Return (X, Y) of the center of cell containing provided text 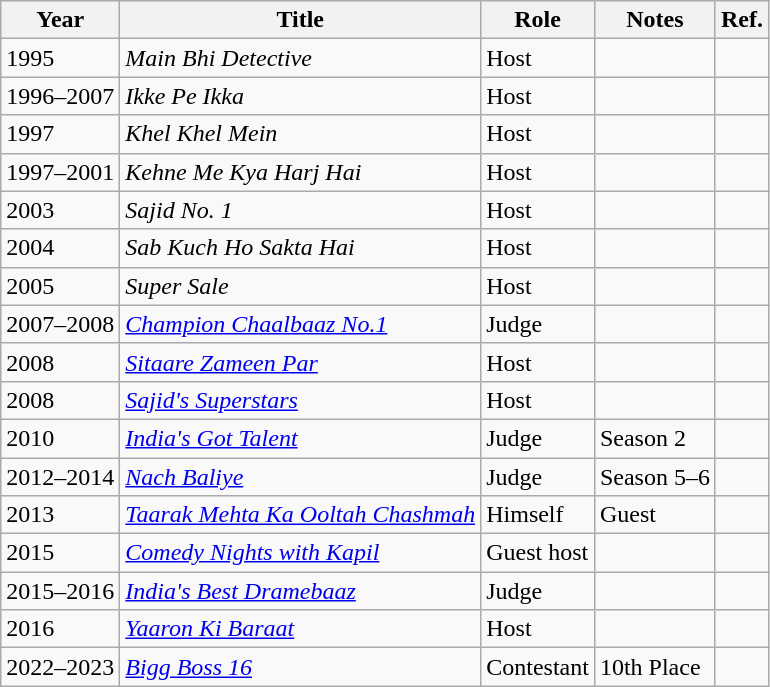
Season 5–6 (654, 477)
1995 (60, 58)
Contestant (538, 667)
2016 (60, 629)
Role (538, 20)
Sajid No. 1 (300, 210)
India's Best Dramebaaz (300, 591)
1997 (60, 134)
Main Bhi Detective (300, 58)
Title (300, 20)
India's Got Talent (300, 438)
Ikke Pe Ikka (300, 96)
2003 (60, 210)
Kehne Me Kya Harj Hai (300, 172)
2004 (60, 248)
2010 (60, 438)
2013 (60, 515)
2007–2008 (60, 324)
Sajid's Superstars (300, 400)
Khel Khel Mein (300, 134)
Season 2 (654, 438)
Champion Chaalbaaz No.1 (300, 324)
1997–2001 (60, 172)
2022–2023 (60, 667)
Comedy Nights with Kapil (300, 553)
Ref. (742, 20)
Himself (538, 515)
2012–2014 (60, 477)
Nach Baliye (300, 477)
Taarak Mehta Ka Ooltah Chashmah (300, 515)
Super Sale (300, 286)
Sab Kuch Ho Sakta Hai (300, 248)
2015–2016 (60, 591)
Sitaare Zameen Par (300, 362)
Bigg Boss 16 (300, 667)
Yaaron Ki Baraat (300, 629)
Notes (654, 20)
1996–2007 (60, 96)
Year (60, 20)
10th Place (654, 667)
Guest (654, 515)
2005 (60, 286)
2015 (60, 553)
Guest host (538, 553)
